Pinpoint the cell where the given text exists, returning its (X, Y) midpoint coordinate. 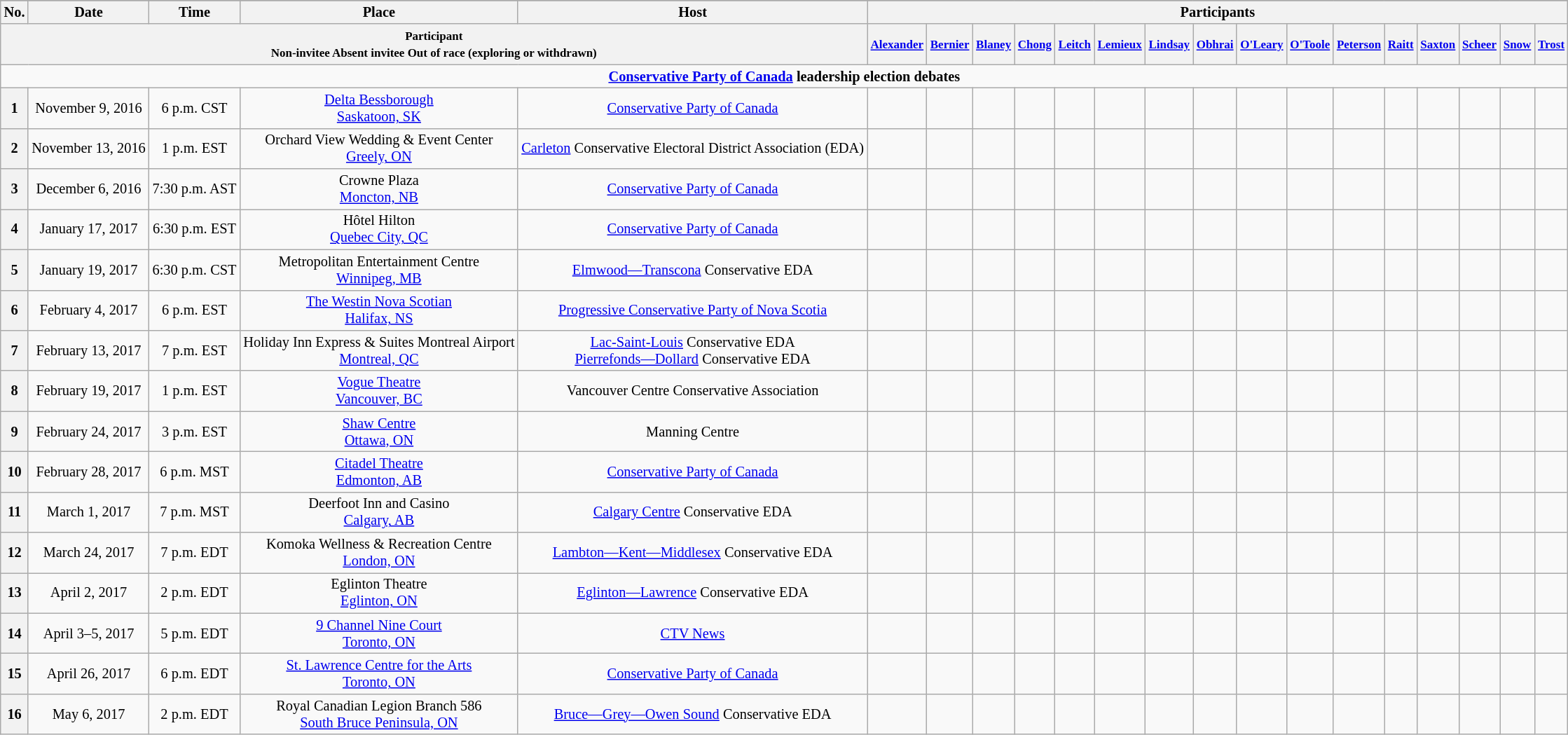
No. (15, 12)
May 6, 2017 (88, 714)
Deerfoot Inn and CasinoCalgary, AB (378, 512)
Raitt (1401, 44)
December 6, 2016 (88, 189)
Snow (1518, 44)
January 19, 2017 (88, 270)
Eglinton—Lawrence Conservative EDA (692, 593)
6 (15, 310)
The Westin Nova ScotianHalifax, NS (378, 310)
Crowne PlazaMoncton, NB (378, 189)
O'Toole (1310, 44)
April 26, 2017 (88, 673)
Komoka Wellness & Recreation CentreLondon, ON (378, 553)
Citadel TheatreEdmonton, AB (378, 472)
6:30 p.m. EST (195, 229)
Peterson (1359, 44)
Delta BessboroughSaskatoon, SK (378, 108)
3 (15, 189)
6 p.m. EST (195, 310)
April 3–5, 2017 (88, 633)
Vancouver Centre Conservative Association (692, 391)
Participants (1218, 12)
3 p.m. EST (195, 432)
November 13, 2016 (88, 149)
6:30 p.m. CST (195, 270)
6 p.m. EDT (195, 673)
Orchard View Wedding & Event CenterGreely, ON (378, 149)
5 p.m. EDT (195, 633)
9 (15, 432)
12 (15, 553)
Lac-Saint-Louis Conservative EDAPierrefonds—Dollard Conservative EDA (692, 350)
7:30 p.m. AST (195, 189)
1 (15, 108)
10 (15, 472)
Hôtel Hilton Quebec City, QC (378, 229)
Eglinton TheatreEglinton, ON (378, 593)
O'Leary (1261, 44)
6 p.m. CST (195, 108)
16 (15, 714)
Bruce—Grey—Owen Sound Conservative EDA (692, 714)
Carleton Conservative Electoral District Association (EDA) (692, 149)
Lemieux (1120, 44)
Trost (1551, 44)
St. Lawrence Centre for the Arts Toronto, ON (378, 673)
7 p.m. EDT (195, 553)
Obhrai (1215, 44)
Royal Canadian Legion Branch 586 South Bruce Peninsula, ON (378, 714)
11 (15, 512)
13 (15, 593)
Shaw CentreOttawa, ON (378, 432)
February 24, 2017 (88, 432)
9 Channel Nine CourtToronto, ON (378, 633)
Manning Centre (692, 432)
Place (378, 12)
January 17, 2017 (88, 229)
Vogue TheatreVancouver, BC (378, 391)
5 (15, 270)
Progressive Conservative Party of Nova Scotia (692, 310)
Alexander (897, 44)
Elmwood—Transcona Conservative EDA (692, 270)
Date (88, 12)
February 13, 2017 (88, 350)
7 p.m. EST (195, 350)
February 4, 2017 (88, 310)
March 1, 2017 (88, 512)
2 (15, 149)
Holiday Inn Express & Suites Montreal AirportMontreal, QC (378, 350)
February 19, 2017 (88, 391)
4 (15, 229)
Leitch (1075, 44)
CTV News (692, 633)
April 2, 2017 (88, 593)
14 (15, 633)
Saxton (1438, 44)
Scheer (1480, 44)
Blaney (993, 44)
Metropolitan Entertainment CentreWinnipeg, MB (378, 270)
Conservative Party of Canada leadership election debates (785, 76)
15 (15, 673)
Bernier (950, 44)
Chong (1035, 44)
Host (692, 12)
Lindsay (1169, 44)
Lambton—Kent—Middlesex Conservative EDA (692, 553)
March 24, 2017 (88, 553)
Time (195, 12)
Calgary Centre Conservative EDA (692, 512)
8 (15, 391)
6 p.m. MST (195, 472)
February 28, 2017 (88, 472)
Participant Non-invitee Absent invitee Out of race (exploring or withdrawn) (434, 44)
7 p.m. MST (195, 512)
7 (15, 350)
November 9, 2016 (88, 108)
